Capture the cell that displays the provided text and extract its (X, Y) central coordinate. 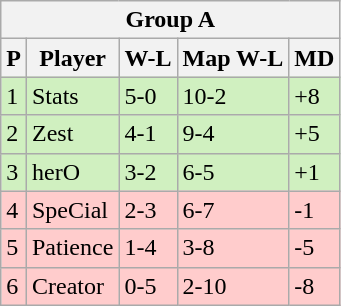
5 (14, 248)
3-8 (233, 248)
6-5 (233, 172)
SpeCial (72, 210)
herO (72, 172)
MD (314, 58)
Zest (72, 134)
1-4 (148, 248)
-5 (314, 248)
Map W-L (233, 58)
2-10 (233, 286)
1 (14, 96)
9-4 (233, 134)
4-1 (148, 134)
+5 (314, 134)
Creator (72, 286)
3 (14, 172)
4 (14, 210)
5-0 (148, 96)
Stats (72, 96)
0-5 (148, 286)
Patience (72, 248)
3-2 (148, 172)
P (14, 58)
6-7 (233, 210)
2-3 (148, 210)
10-2 (233, 96)
W-L (148, 58)
2 (14, 134)
+8 (314, 96)
-1 (314, 210)
Player (72, 58)
Group A (170, 20)
-8 (314, 286)
+1 (314, 172)
6 (14, 286)
